Identify which cell holds the provided text, then report its [X, Y] central coordinate. 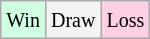
Draw [72, 20]
Win [24, 20]
Loss [126, 20]
